Detect which cell encompasses the target text, then output its (X, Y) center coordinate. 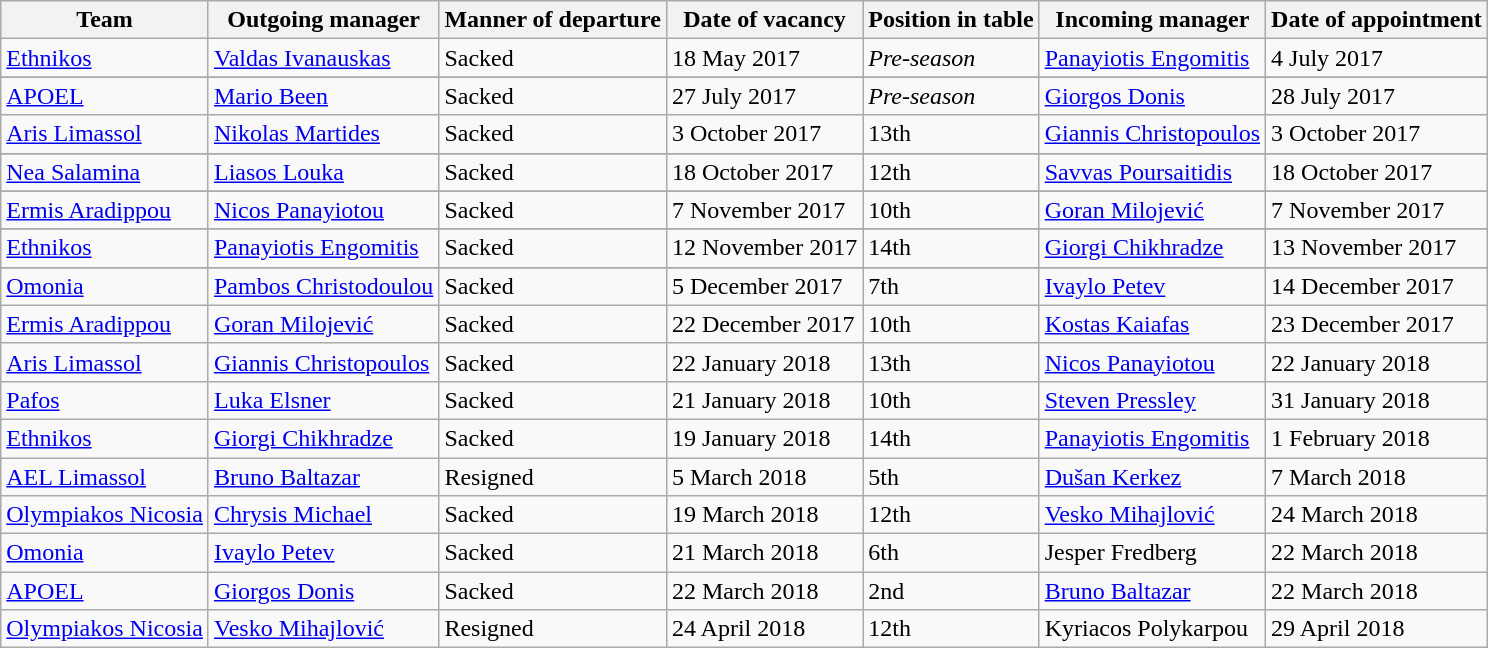
Pambos Christodoulou (323, 286)
Kyriacos Polykarpou (1152, 629)
Valdas Ivanauskas (323, 58)
Dušan Kerkez (1152, 477)
5 December 2017 (764, 286)
27 July 2017 (764, 96)
29 April 2018 (1377, 629)
Steven Pressley (1152, 400)
Nikolas Martides (323, 134)
Mario Been (323, 96)
7 March 2018 (1377, 477)
Savvas Poursaitidis (1152, 172)
5th (951, 477)
Chrysis Michael (323, 515)
Liasos Louka (323, 172)
28 July 2017 (1377, 96)
Manner of departure (552, 20)
22 December 2017 (764, 324)
31 January 2018 (1377, 400)
Luka Elsner (323, 400)
Incoming manager (1152, 20)
Pafos (105, 400)
13 November 2017 (1377, 248)
Jesper Fredberg (1152, 553)
5 March 2018 (764, 477)
Kostas Kaiafas (1152, 324)
Date of appointment (1377, 20)
AEL Limassol (105, 477)
1 February 2018 (1377, 438)
24 March 2018 (1377, 515)
Position in table (951, 20)
Team (105, 20)
Nea Salamina (105, 172)
Outgoing manager (323, 20)
4 July 2017 (1377, 58)
18 May 2017 (764, 58)
21 January 2018 (764, 400)
2nd (951, 591)
24 April 2018 (764, 629)
12 November 2017 (764, 248)
6th (951, 553)
19 January 2018 (764, 438)
Date of vacancy (764, 20)
14 December 2017 (1377, 286)
7th (951, 286)
23 December 2017 (1377, 324)
21 March 2018 (764, 553)
19 March 2018 (764, 515)
